Determine the (X, Y) coordinate at the center of the cell enclosing the given text.  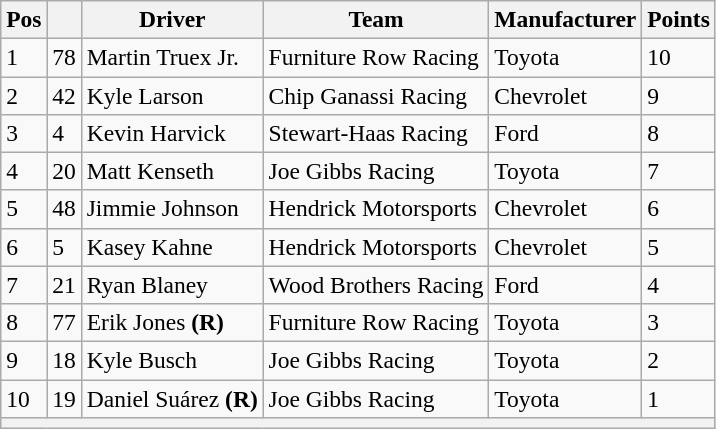
Ryan Blaney (172, 285)
20 (64, 171)
77 (64, 322)
48 (64, 209)
Kyle Larson (172, 95)
Wood Brothers Racing (376, 285)
Matt Kenseth (172, 171)
Manufacturer (566, 19)
42 (64, 95)
Team (376, 19)
21 (64, 285)
18 (64, 360)
Chip Ganassi Racing (376, 95)
Stewart-Haas Racing (376, 133)
Erik Jones (R) (172, 322)
Daniel Suárez (R) (172, 398)
Kasey Kahne (172, 247)
19 (64, 398)
Jimmie Johnson (172, 209)
Kevin Harvick (172, 133)
Martin Truex Jr. (172, 57)
Driver (172, 19)
78 (64, 57)
Pos (24, 19)
Kyle Busch (172, 360)
Points (679, 19)
